From the cell containing the given text, extract its center point as (X, Y) coordinate. 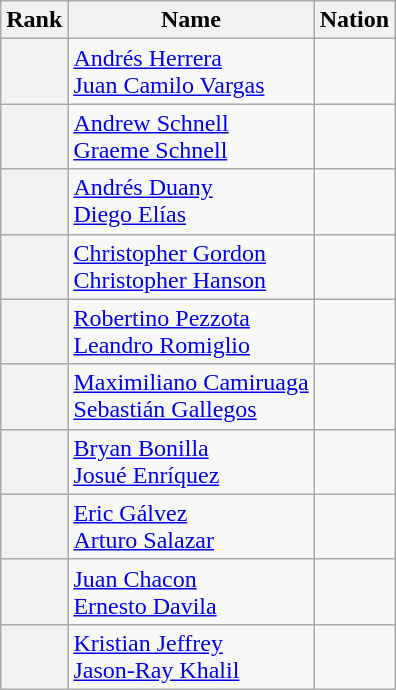
Christopher Gordon Christopher Hanson (191, 266)
Andrés Herrera Juan Camilo Vargas (191, 72)
Juan Chacon Ernesto Davila (191, 592)
Andrés Duany Diego Elías (191, 202)
Rank (34, 20)
Bryan Bonilla Josué Enríquez (191, 462)
Maximiliano Camiruaga Sebastián Gallegos (191, 396)
Name (191, 20)
Robertino Pezzota Leandro Romiglio (191, 332)
Andrew Schnell Graeme Schnell (191, 136)
Eric Gálvez Arturo Salazar (191, 526)
Nation (354, 20)
Kristian Jeffrey Jason-Ray Khalil (191, 656)
